Output the [X, Y] coordinate of the center of the cell containing the given text.  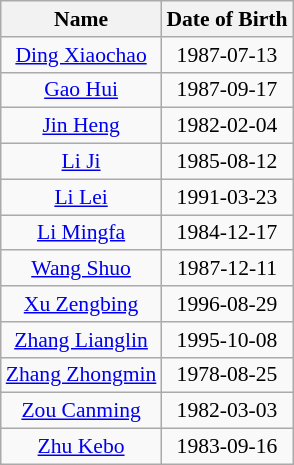
1995-10-08 [226, 340]
Name [82, 19]
1987-07-13 [226, 55]
Gao Hui [82, 90]
Zou Canming [82, 411]
1987-12-11 [226, 269]
1987-09-17 [226, 90]
Zhang Lianglin [82, 340]
Li Lei [82, 197]
1978-08-25 [226, 375]
1985-08-12 [226, 162]
Xu Zengbing [82, 304]
Zhu Kebo [82, 447]
Date of Birth [226, 19]
1982-03-03 [226, 411]
1984-12-17 [226, 233]
1996-08-29 [226, 304]
Ding Xiaochao [82, 55]
Wang Shuo [82, 269]
1983-09-16 [226, 447]
Li Ji [82, 162]
Li Mingfa [82, 233]
1991-03-23 [226, 197]
1982-02-04 [226, 126]
Zhang Zhongmin [82, 375]
Jin Heng [82, 126]
